Search for the cell housing the specified text and yield its (X, Y) center coordinate. 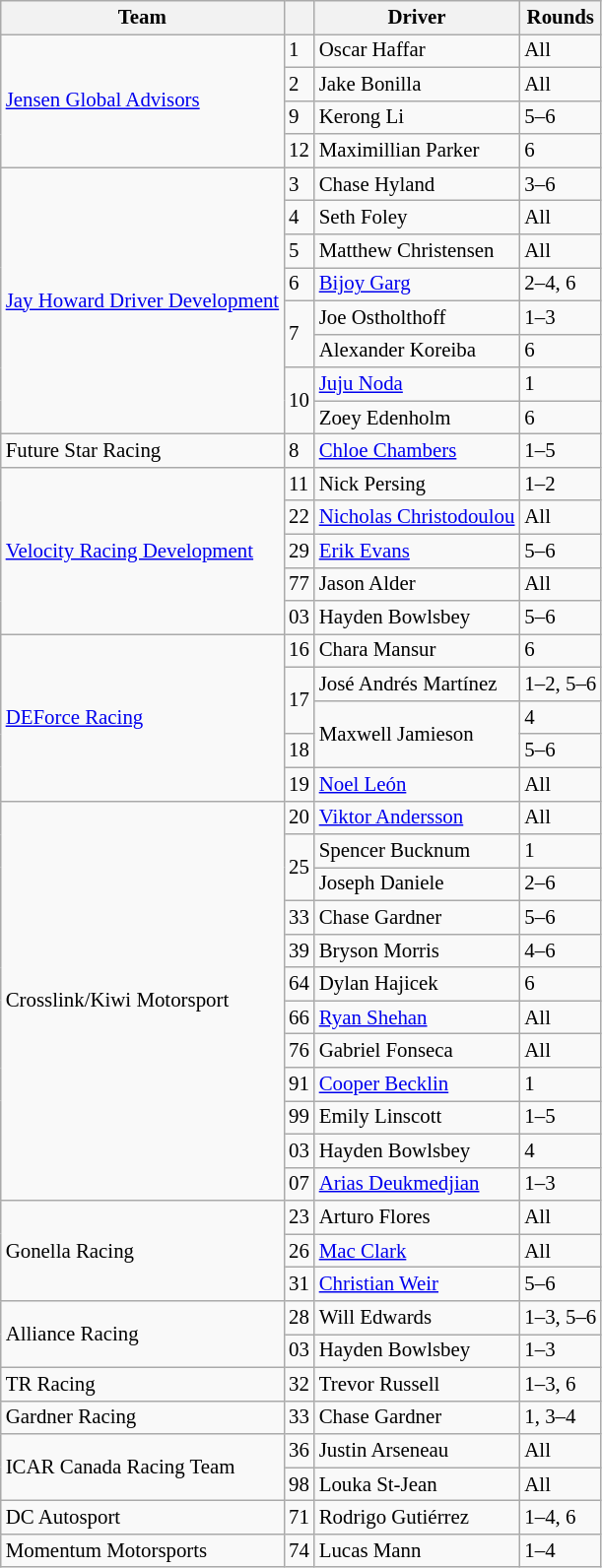
Crosslink/Kiwi Motorsport (142, 1001)
Oscar Haffar (418, 50)
Driver (418, 18)
28 (300, 1318)
11 (300, 484)
Christian Weir (418, 1284)
39 (300, 950)
26 (300, 1251)
Jake Bonilla (418, 84)
Erik Evans (418, 551)
98 (300, 1484)
Bryson Morris (418, 950)
07 (300, 1184)
Zoey Edenholm (418, 418)
Team (142, 18)
71 (300, 1518)
74 (300, 1550)
Cooper Becklin (418, 1084)
99 (300, 1118)
Maximillian Parker (418, 151)
10 (300, 401)
Spencer Bucknum (418, 851)
5 (300, 251)
Velocity Racing Development (142, 550)
Future Star Racing (142, 451)
3–6 (560, 184)
Arias Deukmedjian (418, 1184)
Gardner Racing (142, 1417)
25 (300, 868)
Viktor Andersson (418, 817)
Nicholas Christodoulou (418, 517)
32 (300, 1384)
Chloe Chambers (418, 451)
19 (300, 784)
Emily Linscott (418, 1118)
12 (300, 151)
Dylan Hajicek (418, 984)
1–2, 5–6 (560, 685)
2 (300, 84)
1–3, 6 (560, 1384)
Bijoy Garg (418, 284)
3 (300, 184)
Alexander Koreiba (418, 351)
Jensen Global Advisors (142, 100)
29 (300, 551)
2–4, 6 (560, 284)
Lucas Mann (418, 1550)
Louka St-Jean (418, 1484)
Rodrigo Gutiérrez (418, 1518)
7 (300, 334)
16 (300, 651)
91 (300, 1084)
Jay Howard Driver Development (142, 301)
23 (300, 1217)
17 (300, 701)
76 (300, 1051)
ICAR Canada Racing Team (142, 1468)
DC Autosport (142, 1518)
66 (300, 1017)
18 (300, 751)
Justin Arseneau (418, 1451)
9 (300, 117)
1–3, 5–6 (560, 1318)
Ryan Shehan (418, 1017)
1, 3–4 (560, 1417)
64 (300, 984)
8 (300, 451)
Maxwell Jamieson (418, 734)
1–4 (560, 1550)
36 (300, 1451)
31 (300, 1284)
Matthew Christensen (418, 251)
Trevor Russell (418, 1384)
Mac Clark (418, 1251)
22 (300, 517)
Juju Noda (418, 384)
Will Edwards (418, 1318)
2–6 (560, 884)
DEForce Racing (142, 717)
Gonella Racing (142, 1251)
José Andrés Martínez (418, 685)
1–2 (560, 484)
Momentum Motorsports (142, 1550)
Chara Mansur (418, 651)
20 (300, 817)
Alliance Racing (142, 1335)
Gabriel Fonseca (418, 1051)
TR Racing (142, 1384)
Chase Hyland (418, 184)
Joe Ostholthoff (418, 317)
Seth Foley (418, 218)
Nick Persing (418, 484)
4–6 (560, 950)
Kerong Li (418, 117)
Noel León (418, 784)
Joseph Daniele (418, 884)
Jason Alder (418, 584)
Arturo Flores (418, 1217)
1–4, 6 (560, 1518)
77 (300, 584)
Rounds (560, 18)
